Return the [x, y] coordinate for the center point of the cell that contains the specified text.  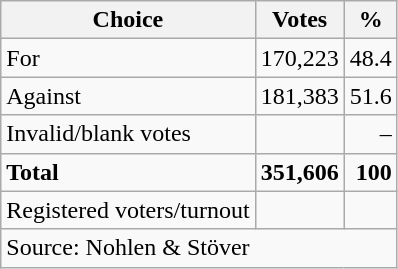
– [370, 134]
181,383 [300, 96]
48.4 [370, 58]
Against [128, 96]
Registered voters/turnout [128, 210]
Source: Nohlen & Stöver [199, 248]
351,606 [300, 172]
170,223 [300, 58]
Invalid/blank votes [128, 134]
% [370, 20]
Votes [300, 20]
51.6 [370, 96]
Choice [128, 20]
Total [128, 172]
For [128, 58]
100 [370, 172]
